From the cell containing the given text, extract its center point as [X, Y] coordinate. 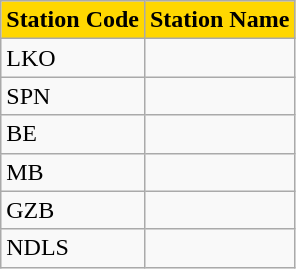
MB [73, 172]
NDLS [73, 248]
BE [73, 134]
LKO [73, 58]
GZB [73, 210]
SPN [73, 96]
Station Code [73, 20]
Station Name [219, 20]
